Scan for the cell matching the given text and deliver its (X, Y) coordinate at center. 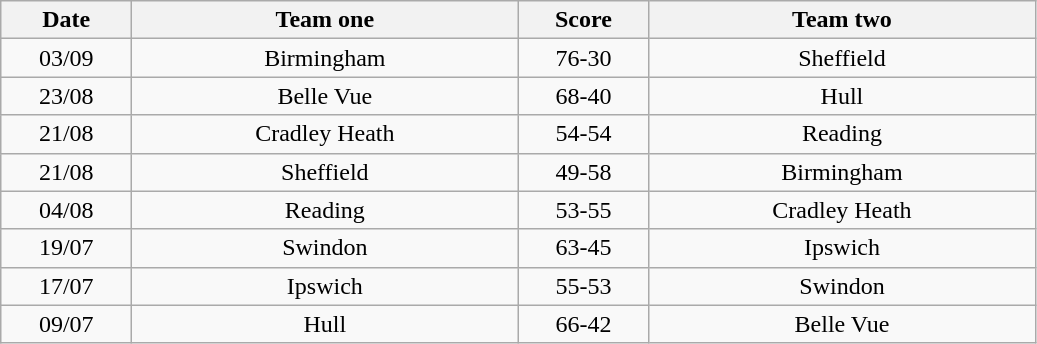
63-45 (584, 248)
04/08 (66, 210)
17/07 (66, 286)
09/07 (66, 324)
68-40 (584, 96)
23/08 (66, 96)
Team two (842, 20)
55-53 (584, 286)
Date (66, 20)
49-58 (584, 172)
54-54 (584, 134)
76-30 (584, 58)
Team one (325, 20)
Score (584, 20)
19/07 (66, 248)
66-42 (584, 324)
53-55 (584, 210)
03/09 (66, 58)
